Extract the [x, y] coordinate from the center of the cell holding the provided text.  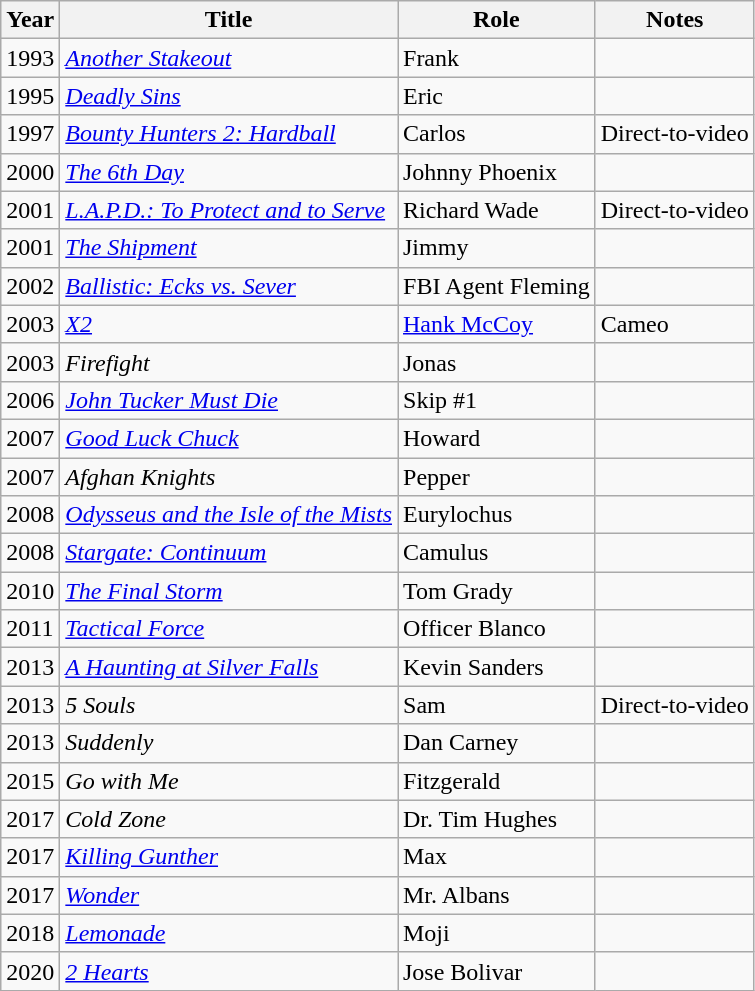
Odysseus and the Isle of the Mists [229, 515]
Role [497, 20]
Jimmy [497, 248]
Eurylochus [497, 515]
Tom Grady [497, 591]
2011 [30, 629]
Carlos [497, 134]
Fitzgerald [497, 781]
Tactical Force [229, 629]
Moji [497, 933]
Sam [497, 705]
Cold Zone [229, 819]
Eric [497, 96]
1997 [30, 134]
1995 [30, 96]
Notes [674, 20]
Title [229, 20]
2000 [30, 172]
2015 [30, 781]
Hank McCoy [497, 324]
Killing Gunther [229, 857]
Pepper [497, 477]
A Haunting at Silver Falls [229, 667]
Afghan Knights [229, 477]
2006 [30, 400]
Howard [497, 438]
Stargate: Continuum [229, 553]
Dan Carney [497, 743]
Skip #1 [497, 400]
Year [30, 20]
Richard Wade [497, 210]
The Shipment [229, 248]
L.A.P.D.: To Protect and to Serve [229, 210]
Officer Blanco [497, 629]
Deadly Sins [229, 96]
The 6th Day [229, 172]
The Final Storm [229, 591]
Another Stakeout [229, 58]
Go with Me [229, 781]
Jonas [497, 362]
Cameo [674, 324]
2020 [30, 971]
Lemonade [229, 933]
5 Souls [229, 705]
Wonder [229, 895]
2002 [30, 286]
Ballistic: Ecks vs. Sever [229, 286]
1993 [30, 58]
2 Hearts [229, 971]
Max [497, 857]
Kevin Sanders [497, 667]
John Tucker Must Die [229, 400]
2010 [30, 591]
Firefight [229, 362]
Bounty Hunters 2: Hardball [229, 134]
FBI Agent Fleming [497, 286]
Camulus [497, 553]
Suddenly [229, 743]
Johnny Phoenix [497, 172]
2018 [30, 933]
Good Luck Chuck [229, 438]
Dr. Tim Hughes [497, 819]
Mr. Albans [497, 895]
Jose Bolivar [497, 971]
X2 [229, 324]
Frank [497, 58]
